Capture the cell that displays the provided text and extract its (X, Y) central coordinate. 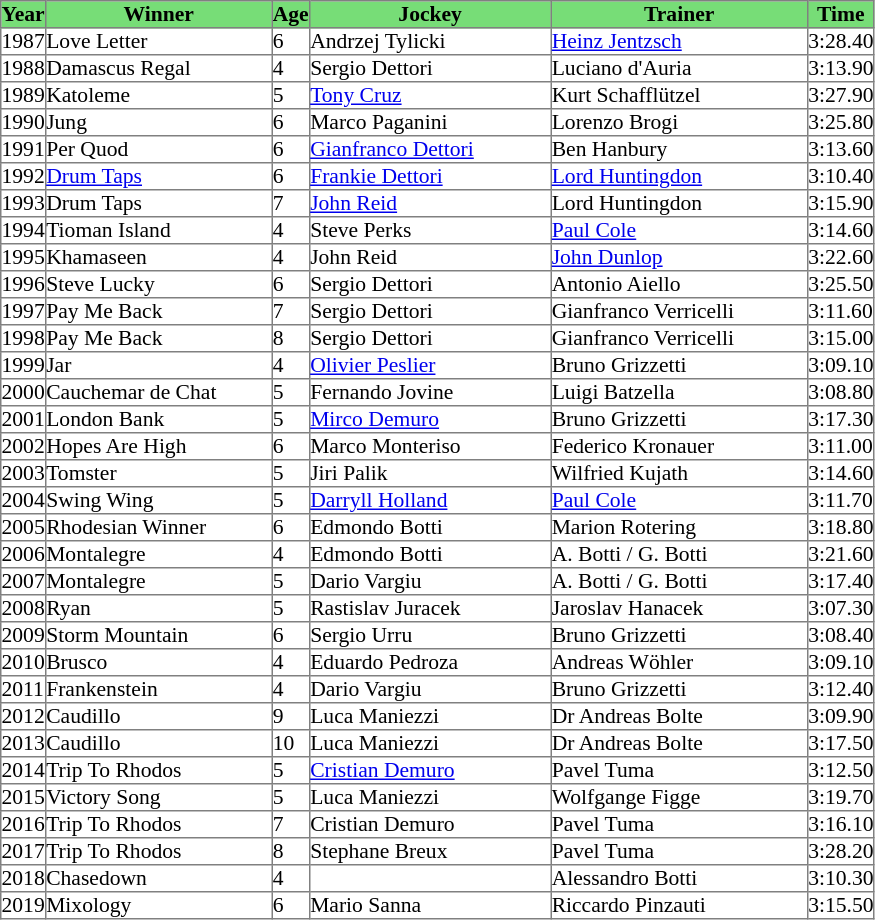
1996 (24, 284)
Marco Paganini (430, 122)
Federico Kronauer (679, 446)
Chasedown (158, 878)
2018 (24, 878)
3:25.50 (840, 284)
3:11.60 (840, 312)
Sergio Urru (430, 636)
Frankenstein (158, 690)
Khamaseen (158, 258)
2008 (24, 608)
2009 (24, 636)
3:12.50 (840, 770)
3:10.40 (840, 176)
2015 (24, 798)
Lorenzo Brogi (679, 122)
Victory Song (158, 798)
1992 (24, 176)
Wolfgange Figge (679, 798)
2003 (24, 474)
3:08.40 (840, 636)
9 (290, 716)
Wilfried Kujath (679, 474)
3:16.10 (840, 824)
2014 (24, 770)
Rhodesian Winner (158, 528)
1988 (24, 68)
10 (290, 744)
3:19.70 (840, 798)
3:12.40 (840, 690)
3:13.60 (840, 150)
3:11.70 (840, 500)
3:07.30 (840, 608)
Marion Rotering (679, 528)
2011 (24, 690)
Fernando Jovine (430, 392)
Mirco Demuro (430, 420)
Year (24, 14)
3:17.30 (840, 420)
Antonio Aiello (679, 284)
2002 (24, 446)
1990 (24, 122)
Jiri Palik (430, 474)
1993 (24, 204)
1994 (24, 230)
2005 (24, 528)
Mario Sanna (430, 906)
Andreas Wöhler (679, 662)
Katoleme (158, 96)
Gianfranco Dettori (430, 150)
Alessandro Botti (679, 878)
Damascus Regal (158, 68)
Brusco (158, 662)
3:17.50 (840, 744)
Riccardo Pinzauti (679, 906)
1991 (24, 150)
2016 (24, 824)
2010 (24, 662)
Time (840, 14)
Swing Wing (158, 500)
Eduardo Pedroza (430, 662)
Rastislav Juracek (430, 608)
Frankie Dettori (430, 176)
3:15.50 (840, 906)
3:18.80 (840, 528)
Tony Cruz (430, 96)
Heinz Jentzsch (679, 42)
John Dunlop (679, 258)
Luigi Batzella (679, 392)
Stephane Breux (430, 852)
1997 (24, 312)
Andrzej Tylicki (430, 42)
1998 (24, 338)
3:11.00 (840, 446)
Jar (158, 366)
2019 (24, 906)
Tioman Island (158, 230)
1987 (24, 42)
Tomster (158, 474)
2004 (24, 500)
Mixology (158, 906)
Per Quod (158, 150)
Love Letter (158, 42)
Trainer (679, 14)
3:27.90 (840, 96)
Luciano d'Auria (679, 68)
Jockey (430, 14)
2007 (24, 582)
2000 (24, 392)
Jaroslav Hanacek (679, 608)
2006 (24, 554)
3:21.60 (840, 554)
1989 (24, 96)
2012 (24, 716)
Steve Lucky (158, 284)
3:28.40 (840, 42)
Winner (158, 14)
Kurt Schafflützel (679, 96)
Steve Perks (430, 230)
3:15.90 (840, 204)
3:25.80 (840, 122)
1995 (24, 258)
Age (290, 14)
1999 (24, 366)
2013 (24, 744)
3:10.30 (840, 878)
Olivier Peslier (430, 366)
3:22.60 (840, 258)
3:28.20 (840, 852)
3:08.80 (840, 392)
3:15.00 (840, 338)
3:09.90 (840, 716)
Storm Mountain (158, 636)
2017 (24, 852)
London Bank (158, 420)
3:13.90 (840, 68)
Marco Monteriso (430, 446)
3:17.40 (840, 582)
Jung (158, 122)
Cauchemar de Chat (158, 392)
Darryll Holland (430, 500)
2001 (24, 420)
Ryan (158, 608)
Ben Hanbury (679, 150)
Hopes Are High (158, 446)
